Return [x, y] of the center of cell containing provided text 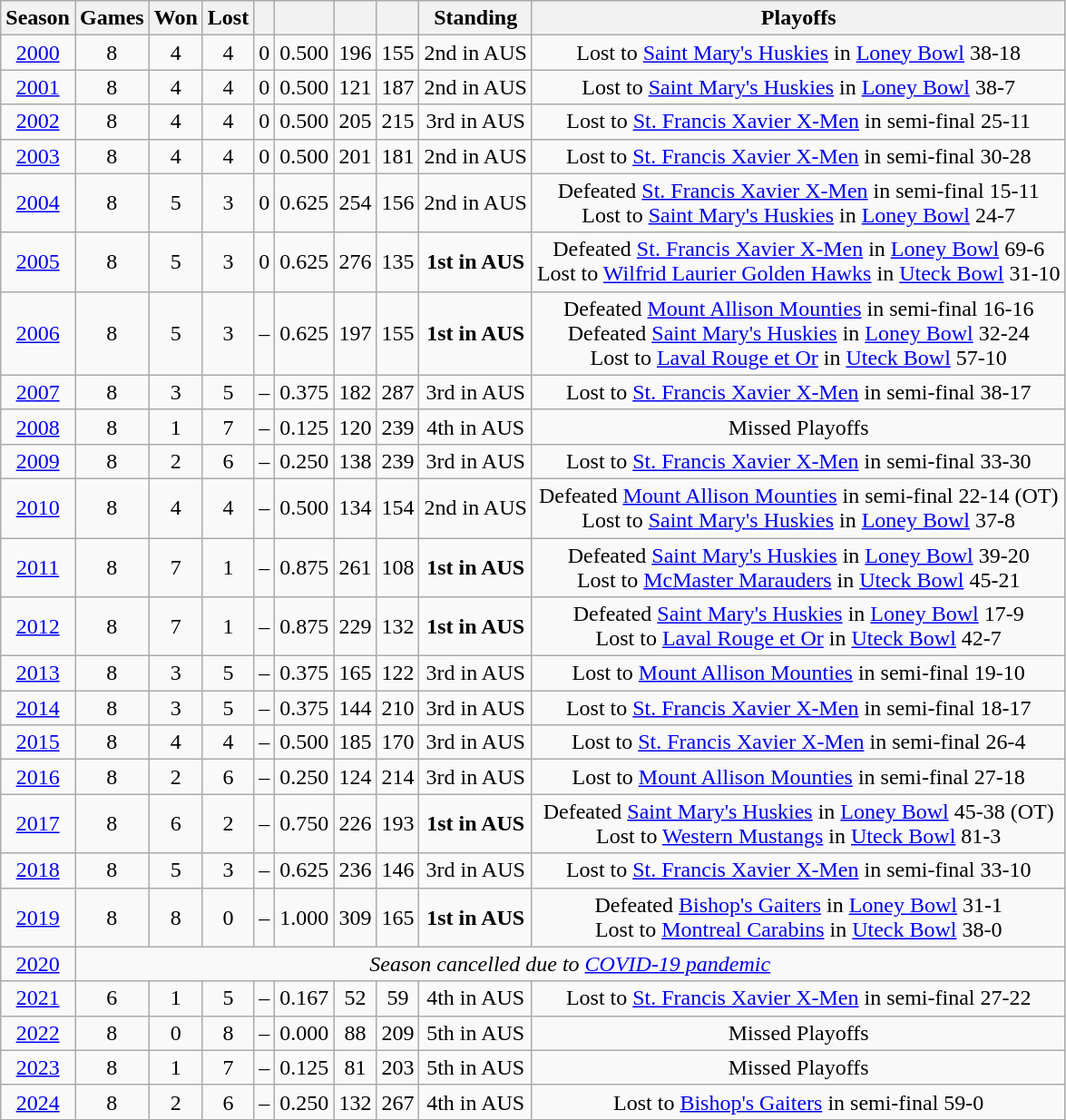
187 [397, 87]
185 [356, 742]
Lost to St. Francis Xavier X-Men in semi-final 30-28 [798, 156]
Lost to St. Francis Xavier X-Men in semi-final 33-30 [798, 461]
81 [356, 1067]
214 [397, 777]
Season [38, 18]
2020 [38, 964]
Lost to St. Francis Xavier X-Men in semi-final 27-22 [798, 998]
182 [356, 392]
2021 [38, 998]
2004 [38, 203]
0.000 [305, 1033]
Defeated Saint Mary's Huskies in Loney Bowl 39-20 Lost to McMaster Marauders in Uteck Bowl 45-21 [798, 566]
205 [356, 122]
2006 [38, 333]
193 [397, 824]
121 [356, 87]
181 [397, 156]
201 [356, 156]
Won [176, 18]
2009 [38, 461]
52 [356, 998]
Lost to St. Francis Xavier X-Men in semi-final 26-4 [798, 742]
Lost to Mount Allison Mounties in semi-final 27-18 [798, 777]
2011 [38, 566]
Defeated Mount Allison Mounties in semi-final 22-14 (OT)Lost to Saint Mary's Huskies in Loney Bowl 37-8 [798, 508]
267 [397, 1102]
Lost to St. Francis Xavier X-Men in semi-final 38-17 [798, 392]
154 [397, 508]
287 [397, 392]
2014 [38, 708]
Playoffs [798, 18]
120 [356, 427]
Games [112, 18]
124 [356, 777]
Defeated Bishop's Gaiters in Loney Bowl 31-1Lost to Montreal Carabins in Uteck Bowl 38-0 [798, 917]
215 [397, 122]
146 [397, 870]
Lost to St. Francis Xavier X-Men in semi-final 33-10 [798, 870]
2017 [38, 824]
2010 [38, 508]
210 [397, 708]
59 [397, 998]
2003 [38, 156]
2016 [38, 777]
Lost to Bishop's Gaiters in semi-final 59-0 [798, 1102]
Defeated St. Francis Xavier X-Men in semi-final 15-11Lost to Saint Mary's Huskies in Loney Bowl 24-7 [798, 203]
Season cancelled due to COVID-19 pandemic [570, 964]
2005 [38, 261]
2008 [38, 427]
135 [397, 261]
229 [356, 626]
Lost to St. Francis Xavier X-Men in semi-final 25-11 [798, 122]
156 [397, 203]
261 [356, 566]
1.000 [305, 917]
2019 [38, 917]
197 [356, 333]
Defeated St. Francis Xavier X-Men in Loney Bowl 69-6Lost to Wilfrid Laurier Golden Hawks in Uteck Bowl 31-10 [798, 261]
Lost to Saint Mary's Huskies in Loney Bowl 38-7 [798, 87]
Lost to Saint Mary's Huskies in Loney Bowl 38-18 [798, 53]
2024 [38, 1102]
0.167 [305, 998]
108 [397, 566]
144 [356, 708]
2002 [38, 122]
203 [397, 1067]
196 [356, 53]
2023 [38, 1067]
88 [356, 1033]
2007 [38, 392]
Standing [475, 18]
2022 [38, 1033]
Lost [228, 18]
0.750 [305, 824]
2013 [38, 673]
2001 [38, 87]
170 [397, 742]
2015 [38, 742]
209 [397, 1033]
Defeated Saint Mary's Huskies in Loney Bowl 17-9Lost to Laval Rouge et Or in Uteck Bowl 42-7 [798, 626]
138 [356, 461]
236 [356, 870]
226 [356, 824]
Lost to Mount Allison Mounties in semi-final 19-10 [798, 673]
276 [356, 261]
2012 [38, 626]
254 [356, 203]
122 [397, 673]
309 [356, 917]
2018 [38, 870]
2000 [38, 53]
Defeated Saint Mary's Huskies in Loney Bowl 45-38 (OT)Lost to Western Mustangs in Uteck Bowl 81-3 [798, 824]
Lost to St. Francis Xavier X-Men in semi-final 18-17 [798, 708]
134 [356, 508]
Defeated Mount Allison Mounties in semi-final 16-16Defeated Saint Mary's Huskies in Loney Bowl 32-24Lost to Laval Rouge et Or in Uteck Bowl 57-10 [798, 333]
